Search for the cell housing the specified text and yield its [X, Y] center coordinate. 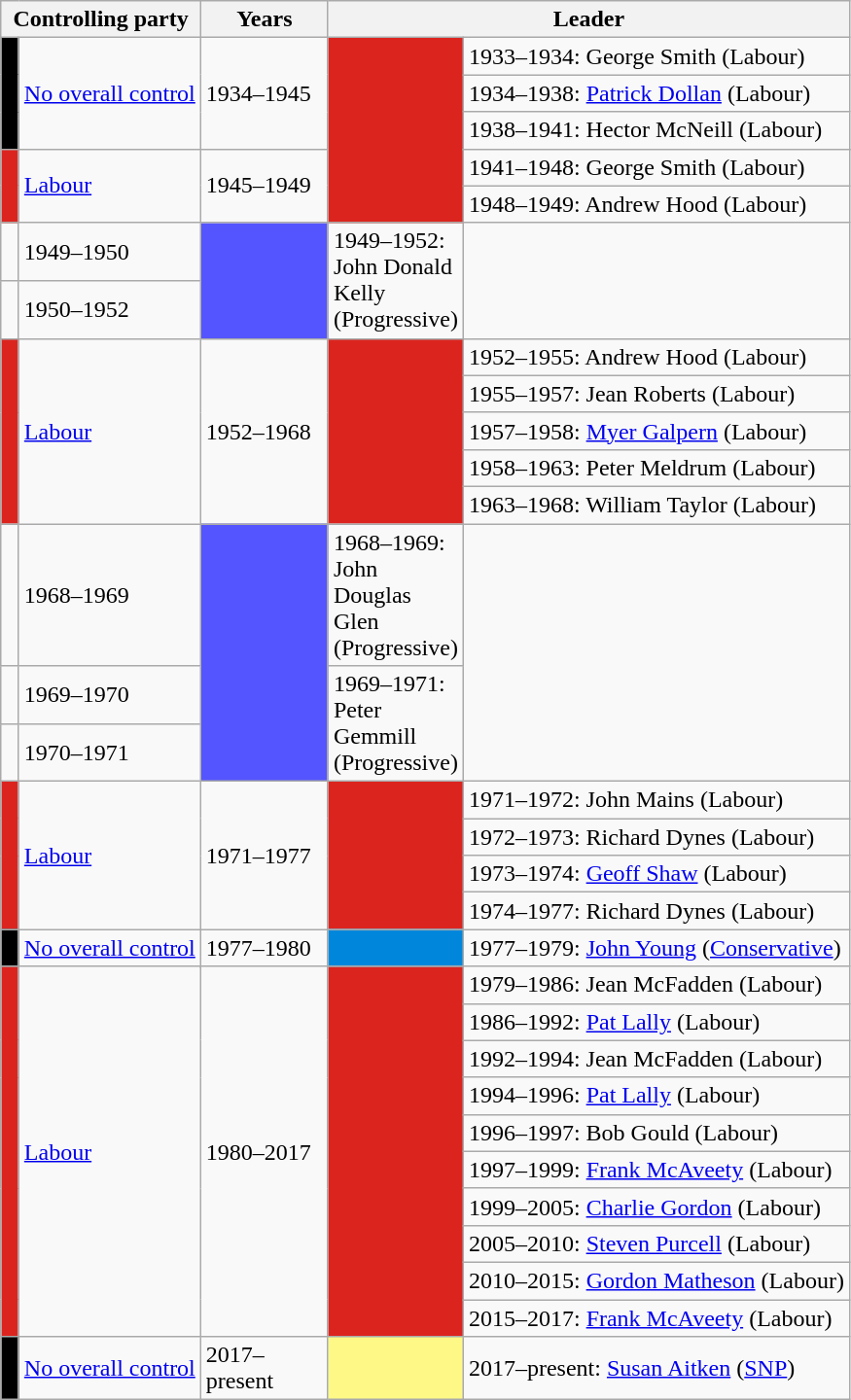
1997–1999: Frank McAveety (Labour) [656, 1170]
1949–1952: John Donald Kelly (Progressive) [395, 280]
1949–1950 [109, 252]
1952–1968 [265, 431]
1971–1977 [265, 856]
1941–1948: George Smith (Labour) [656, 167]
1999–2005: Charlie Gordon (Labour) [656, 1207]
1945–1949 [265, 186]
Leader [588, 19]
1934–1938: Patrick Dollan (Labour) [656, 93]
1950–1952 [109, 310]
2005–2010: Steven Purcell (Labour) [656, 1243]
1938–1941: Hector McNeill (Labour) [656, 130]
1963–1968: William Taylor (Labour) [656, 505]
1968–1969 [109, 594]
1969–1970 [109, 695]
Controlling party [101, 19]
1980–2017 [265, 1151]
1977–1979: John Young (Conservative) [656, 948]
1969–1971: Peter Gemmill (Progressive) [395, 723]
1958–1963: Peter Meldrum (Labour) [656, 468]
1948–1949: Andrew Hood (Labour) [656, 204]
2015–2017: Frank McAveety (Labour) [656, 1317]
1986–1992: Pat Lally (Labour) [656, 1022]
1974–1977: Richard Dynes (Labour) [656, 911]
1952–1955: Andrew Hood (Labour) [656, 357]
1957–1958: Myer Galpern (Labour) [656, 431]
Years [265, 19]
1933–1934: George Smith (Labour) [656, 56]
1973–1974: Geoff Shaw (Labour) [656, 874]
1994–1996: Pat Lally (Labour) [656, 1096]
1996–1997: Bob Gould (Labour) [656, 1133]
1934–1945 [265, 93]
1955–1957: Jean Roberts (Labour) [656, 394]
1968–1969: John Douglas Glen (Progressive) [395, 594]
2010–2015: Gordon Matheson (Labour) [656, 1280]
1971–1972: John Mains (Labour) [656, 800]
2017–present [265, 1369]
1992–1994: Jean McFadden (Labour) [656, 1059]
1979–1986: Jean McFadden (Labour) [656, 985]
1977–1980 [265, 948]
1972–1973: Richard Dynes (Labour) [656, 837]
2017–present: Susan Aitken (SNP) [656, 1369]
1970–1971 [109, 752]
